Capture the cell that displays the provided text and extract its (X, Y) central coordinate. 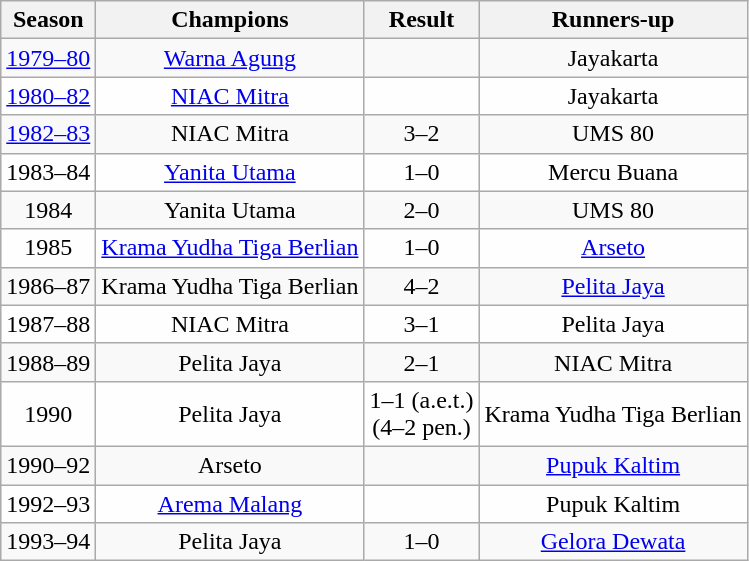
Warna Agung (230, 58)
1985 (48, 248)
Runners-up (613, 20)
1992–93 (48, 503)
Season (48, 20)
Gelora Dewata (613, 542)
1986–87 (48, 286)
Arema Malang (230, 503)
2–0 (422, 210)
4–2 (422, 286)
2–1 (422, 362)
1993–94 (48, 542)
Mercu Buana (613, 172)
1–1 (a.e.t.)(4–2 pen.) (422, 414)
1984 (48, 210)
1979–80 (48, 58)
1990–92 (48, 465)
3–1 (422, 324)
Champions (230, 20)
1987–88 (48, 324)
3–2 (422, 134)
Result (422, 20)
1980–82 (48, 96)
1982–83 (48, 134)
1990 (48, 414)
1983–84 (48, 172)
1988–89 (48, 362)
